Identify which cell holds the provided text, then report its [x, y] central coordinate. 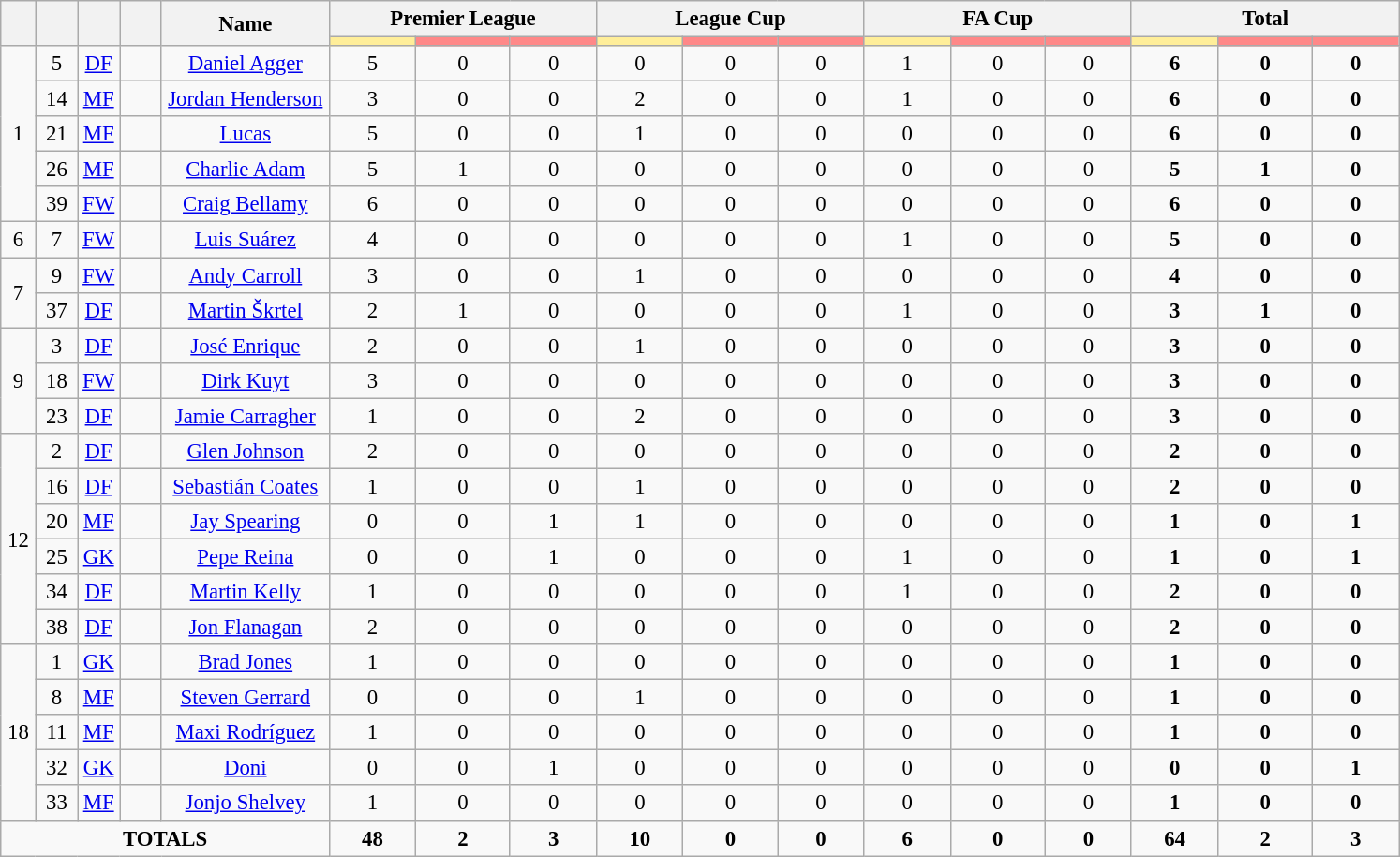
14 [56, 99]
TOTALS [165, 838]
48 [372, 838]
Total [1265, 19]
12 [19, 539]
11 [56, 732]
33 [56, 804]
Brad Jones [246, 662]
Name [246, 23]
Jordan Henderson [246, 99]
37 [56, 310]
21 [56, 134]
Martin Kelly [246, 592]
José Enrique [246, 346]
Pepe Reina [246, 556]
Luis Suárez [246, 240]
25 [56, 556]
Andy Carroll [246, 275]
Steven Gerrard [246, 698]
10 [640, 838]
Jamie Carragher [246, 416]
26 [56, 170]
34 [56, 592]
Premier League [463, 19]
Sebastián Coates [246, 486]
Charlie Adam [246, 170]
Dirk Kuyt [246, 380]
32 [56, 768]
Maxi Rodríguez [246, 732]
FA Cup [997, 19]
39 [56, 205]
Glen Johnson [246, 451]
38 [56, 628]
Martin Škrtel [246, 310]
16 [56, 486]
Jay Spearing [246, 522]
Jon Flanagan [246, 628]
Jonjo Shelvey [246, 804]
League Cup [731, 19]
Lucas [246, 134]
Doni [246, 768]
20 [56, 522]
Craig Bellamy [246, 205]
Daniel Agger [246, 64]
8 [56, 698]
64 [1174, 838]
23 [56, 416]
